Detect which cell encompasses the target text, then output its (X, Y) center coordinate. 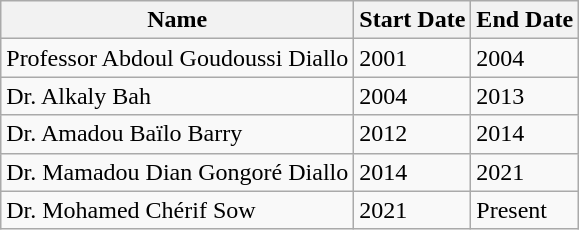
End Date (525, 20)
Start Date (412, 20)
Dr. Amadou Baïlo Barry (178, 134)
2012 (412, 134)
Present (525, 210)
2013 (525, 96)
2001 (412, 58)
Dr. Mamadou Dian Gongoré Diallo (178, 172)
Dr. Alkaly Bah (178, 96)
Dr. Mohamed Chérif Sow (178, 210)
Name (178, 20)
Professor Abdoul Goudoussi Diallo (178, 58)
